Capture the cell that displays the provided text and extract its [x, y] central coordinate. 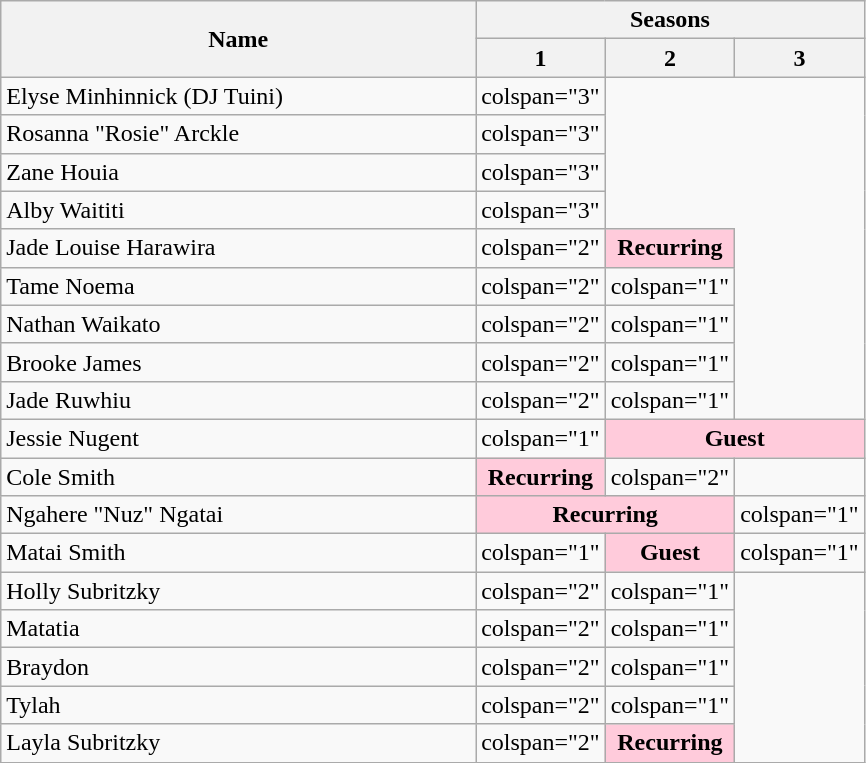
Holly Subritzky [238, 591]
Zane Houia [238, 172]
Ngahere "Nuz" Ngatai [238, 515]
Nathan Waikato [238, 324]
Tylah [238, 705]
2 [670, 58]
Jessie Nugent [238, 438]
Jade Ruwhiu [238, 400]
Jade Louise Harawira [238, 248]
Layla Subritzky [238, 743]
Rosanna "Rosie" Arckle [238, 134]
Alby Waititi [238, 210]
1 [541, 58]
Matai Smith [238, 553]
3 [800, 58]
Seasons [670, 20]
Matatia [238, 629]
Name [238, 39]
Tame Noema [238, 286]
Elyse Minhinnick (DJ Tuini) [238, 96]
Cole Smith [238, 477]
Brooke James [238, 362]
Braydon [238, 667]
